Extract the [X, Y] coordinate from the center of the cell holding the provided text.  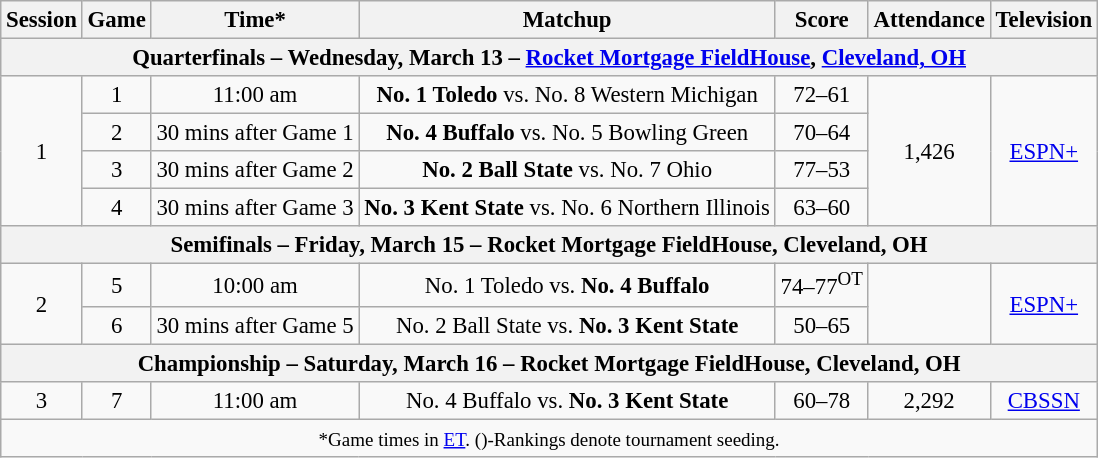
No. 3 Kent State vs. No. 6 Northern Illinois [567, 208]
Game [116, 20]
74–77OT [822, 285]
77–53 [822, 170]
5 [116, 285]
7 [116, 400]
No. 2 Ball State vs. No. 7 Ohio [567, 170]
*Game times in ET. ()-Rankings denote tournament seeding. [550, 438]
Championship – Saturday, March 16 – Rocket Mortgage FieldHouse, Cleveland, OH [550, 363]
2,292 [929, 400]
30 mins after Game 3 [255, 208]
Time* [255, 20]
Matchup [567, 20]
Attendance [929, 20]
70–64 [822, 133]
30 mins after Game 1 [255, 133]
Session [42, 20]
No. 1 Toledo vs. No. 8 Western Michigan [567, 95]
No. 1 Toledo vs. No. 4 Buffalo [567, 285]
Score [822, 20]
CBSSN [1044, 400]
72–61 [822, 95]
No. 2 Ball State vs. No. 3 Kent State [567, 325]
10:00 am [255, 285]
50–65 [822, 325]
30 mins after Game 5 [255, 325]
Television [1044, 20]
No. 4 Buffalo vs. No. 5 Bowling Green [567, 133]
6 [116, 325]
1,426 [929, 151]
No. 4 Buffalo vs. No. 3 Kent State [567, 400]
60–78 [822, 400]
Quarterfinals – Wednesday, March 13 – Rocket Mortgage FieldHouse, Cleveland, OH [550, 58]
Semifinals – Friday, March 15 – Rocket Mortgage FieldHouse, Cleveland, OH [550, 245]
63–60 [822, 208]
30 mins after Game 2 [255, 170]
4 [116, 208]
